Locate the cell with the specified text and output its [X, Y] center coordinate. 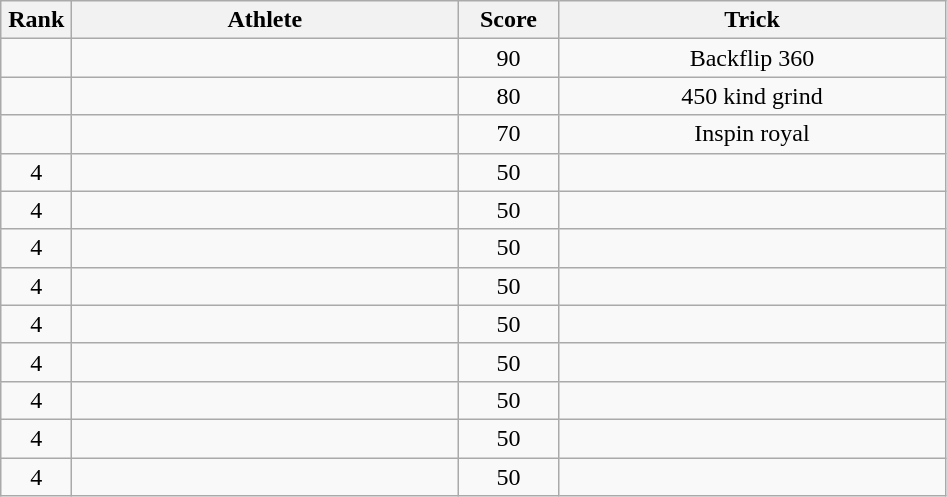
450 kind grind [752, 96]
Score [508, 20]
70 [508, 134]
Rank [36, 20]
Athlete [265, 20]
90 [508, 58]
Trick [752, 20]
80 [508, 96]
Inspin royal [752, 134]
Backflip 360 [752, 58]
